Detect which cell encompasses the target text, then output its (x, y) center coordinate. 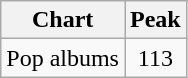
Chart (63, 20)
Peak (155, 20)
Pop albums (63, 58)
113 (155, 58)
